Pinpoint the cell where the given text exists, returning its [X, Y] midpoint coordinate. 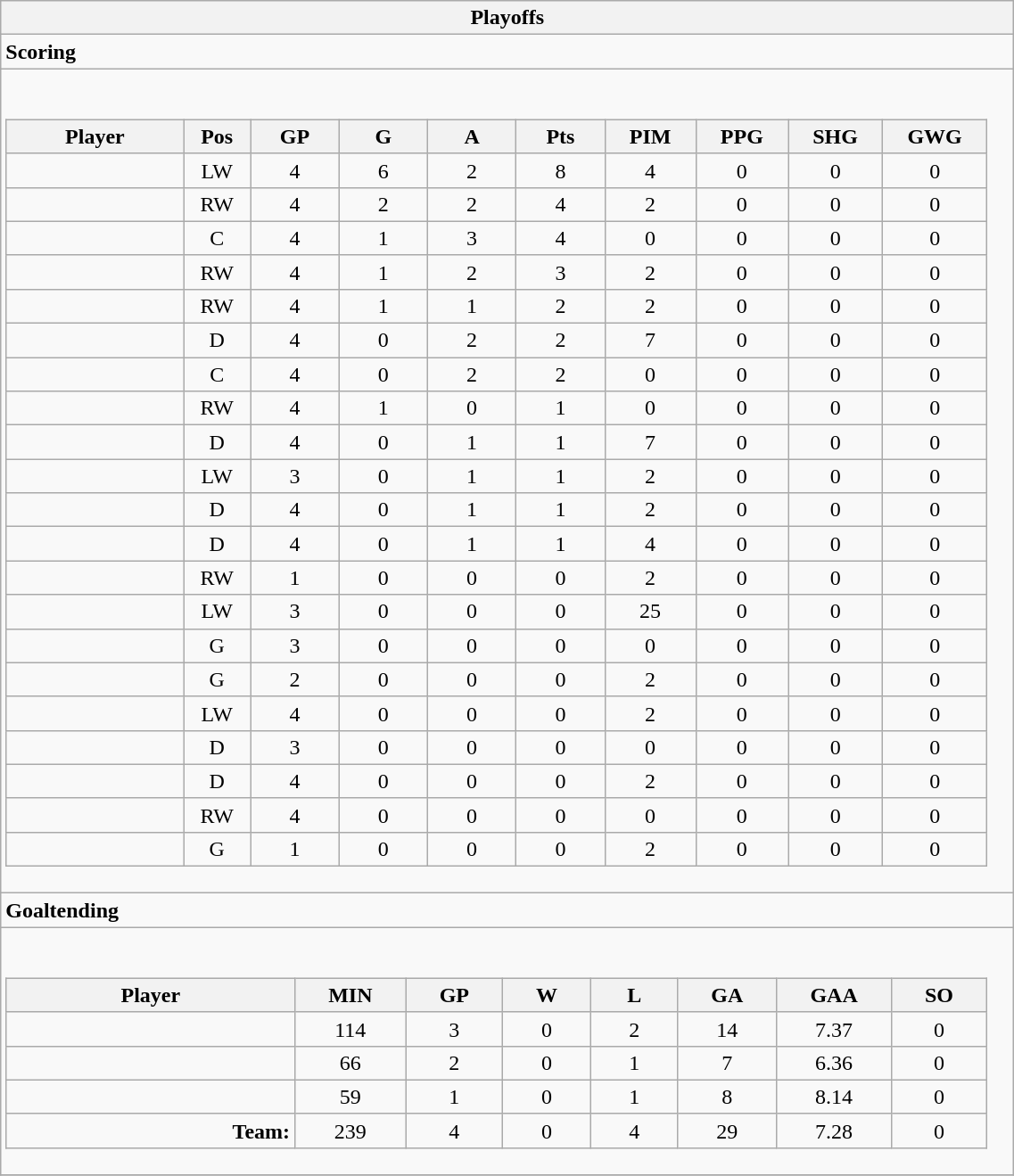
Pts [560, 136]
Pos [218, 136]
6 [383, 170]
Player MIN GP W L GA GAA SO 114 3 0 2 14 7.37 0 66 2 0 1 7 6.36 0 59 1 0 1 8 8.14 0 Team: 239 4 0 4 29 7.28 0 [507, 1051]
GA [728, 995]
6.36 [834, 1063]
SHG [836, 136]
MIN [350, 995]
29 [728, 1131]
7.28 [834, 1131]
Scoring [507, 52]
239 [350, 1131]
7.37 [834, 1029]
8.14 [834, 1097]
SO [938, 995]
GWG [935, 136]
14 [728, 1029]
Goaltending [507, 910]
L [635, 995]
A [471, 136]
Team: [151, 1131]
25 [650, 612]
PPG [742, 136]
PIM [650, 136]
59 [350, 1097]
Playoffs [507, 18]
GAA [834, 995]
66 [350, 1063]
W [548, 995]
114 [350, 1029]
